For the text-containing cell, return its midpoint in [X, Y] coordinate format. 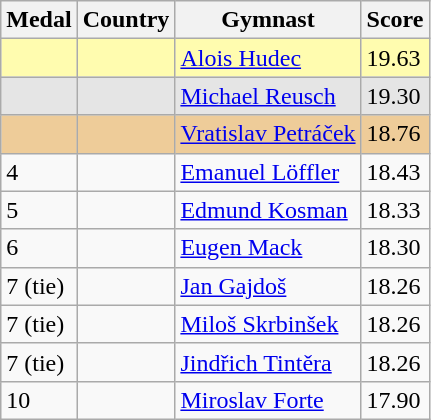
Emanuel Löffler [268, 172]
19.30 [395, 96]
Miloš Skrbinšek [268, 324]
6 [39, 248]
Country [126, 20]
Eugen Mack [268, 248]
18.30 [395, 248]
17.90 [395, 400]
Michael Reusch [268, 96]
Score [395, 20]
Edmund Kosman [268, 210]
4 [39, 172]
Jan Gajdoš [268, 286]
Alois Hudec [268, 58]
18.43 [395, 172]
19.63 [395, 58]
18.33 [395, 210]
Vratislav Petráček [268, 134]
10 [39, 400]
18.76 [395, 134]
5 [39, 210]
Gymnast [268, 20]
Jindřich Tintěra [268, 362]
Miroslav Forte [268, 400]
Medal [39, 20]
